Scan for the cell matching the given text and deliver its [X, Y] coordinate at center. 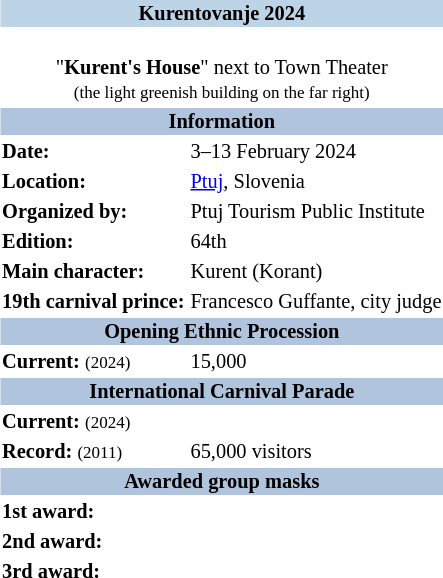
Ptuj Tourism Public Institute [316, 212]
Date: [94, 152]
Organized by: [94, 212]
International Carnival Parade [222, 392]
"Kurent's House" next to Town Theater(the light greenish building on the far right) [222, 68]
19th carnival prince: [94, 302]
Awarded group masks [222, 482]
2nd award: [94, 542]
15,000 [316, 362]
Main character: [94, 272]
Location: [94, 182]
Kurentovanje 2024 [222, 14]
Opening Ethnic Procession [222, 332]
65,000 visitors [316, 452]
64th [316, 242]
Information [222, 122]
Edition: [94, 242]
Ptuj, Slovenia [316, 182]
Francesco Guffante, city judge [316, 302]
Record: (2011) [94, 452]
1st award: [94, 512]
3–13 February 2024 [316, 152]
Kurent (Korant) [316, 272]
